Locate the cell with the specified text and output its (X, Y) center coordinate. 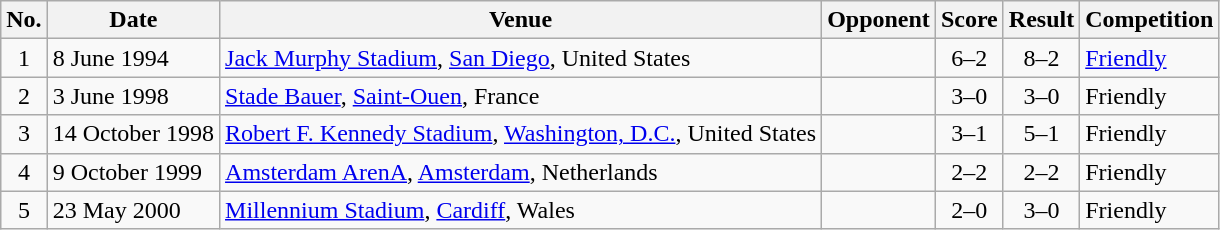
14 October 1998 (133, 134)
4 (24, 172)
No. (24, 20)
3–1 (969, 134)
Jack Murphy Stadium, San Diego, United States (521, 58)
Robert F. Kennedy Stadium, Washington, D.C., United States (521, 134)
Stade Bauer, Saint-Ouen, France (521, 96)
3 (24, 134)
Amsterdam ArenA, Amsterdam, Netherlands (521, 172)
8–2 (1041, 58)
Score (969, 20)
Venue (521, 20)
2–0 (969, 210)
3 June 1998 (133, 96)
9 October 1999 (133, 172)
Result (1041, 20)
Competition (1150, 20)
5 (24, 210)
6–2 (969, 58)
5–1 (1041, 134)
Opponent (879, 20)
2 (24, 96)
8 June 1994 (133, 58)
1 (24, 58)
Millennium Stadium, Cardiff, Wales (521, 210)
Date (133, 20)
23 May 2000 (133, 210)
